Output the [X, Y] coordinate of the center of the cell containing the given text.  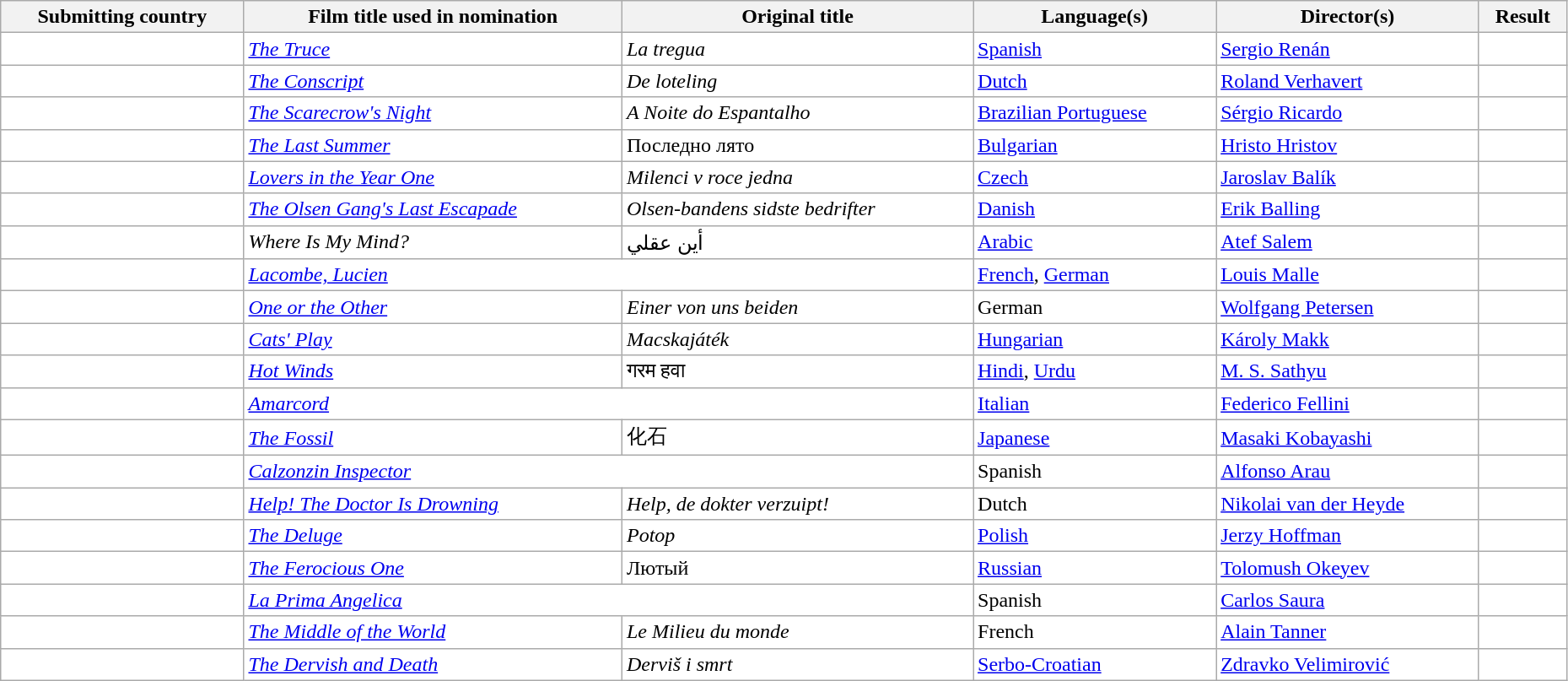
Arabic [1095, 242]
La Prima Angelica [609, 600]
Result [1522, 17]
French [1095, 632]
Calzonzin Inspector [609, 472]
Japanese [1095, 437]
Károly Makk [1348, 339]
Potop [797, 536]
Submitting country [122, 17]
Derviš i smrt [797, 664]
The Deluge [433, 536]
Language(s) [1095, 17]
Milenci v roce jedna [797, 177]
化石 [797, 437]
Help, de dokter verzuipt! [797, 504]
Jerzy Hoffman [1348, 536]
La tregua [797, 49]
Hungarian [1095, 339]
Macskajáték [797, 339]
Brazilian Portuguese [1095, 113]
Roland Verhavert [1348, 81]
Atef Salem [1348, 242]
Le Milieu du monde [797, 632]
Olsen-bandens sidste bedrifter [797, 209]
Cats' Play [433, 339]
A Noite do Espantalho [797, 113]
De loteling [797, 81]
The Dervish and Death [433, 664]
Wolfgang Petersen [1348, 307]
Original title [797, 17]
Lovers in the Year One [433, 177]
Film title used in nomination [433, 17]
The Ferocious One [433, 568]
Zdravko Velimirović [1348, 664]
Czech [1095, 177]
Director(s) [1348, 17]
German [1095, 307]
Amarcord [609, 403]
Tolomush Okeyev [1348, 568]
Hot Winds [433, 371]
French, German [1095, 275]
Sergio Renán [1348, 49]
The Middle of the World [433, 632]
The Scarecrow's Night [433, 113]
Lacombe, Lucien [609, 275]
Polish [1095, 536]
Masaki Kobayashi [1348, 437]
Bulgarian [1095, 145]
Лютый [797, 568]
Federico Fellini [1348, 403]
Danish [1095, 209]
Alfonso Arau [1348, 472]
Nikolai van der Heyde [1348, 504]
गरम हवा [797, 371]
The Last Summer [433, 145]
Hristo Hristov [1348, 145]
The Fossil [433, 437]
One or the Other [433, 307]
Louis Malle [1348, 275]
The Truce [433, 49]
Erik Balling [1348, 209]
أين عقلي [797, 242]
The Olsen Gang's Last Escapade [433, 209]
Jaroslav Balík [1348, 177]
Serbo-Croatian [1095, 664]
Последно лято [797, 145]
Carlos Saura [1348, 600]
M. S. Sathyu [1348, 371]
Einer von uns beiden [797, 307]
Russian [1095, 568]
Sérgio Ricardo [1348, 113]
Hindi, Urdu [1095, 371]
The Conscript [433, 81]
Italian [1095, 403]
Where Is My Mind? [433, 242]
Help! The Doctor Is Drowning [433, 504]
Alain Tanner [1348, 632]
